Determine the (X, Y) coordinate at the center of the cell enclosing the given text.  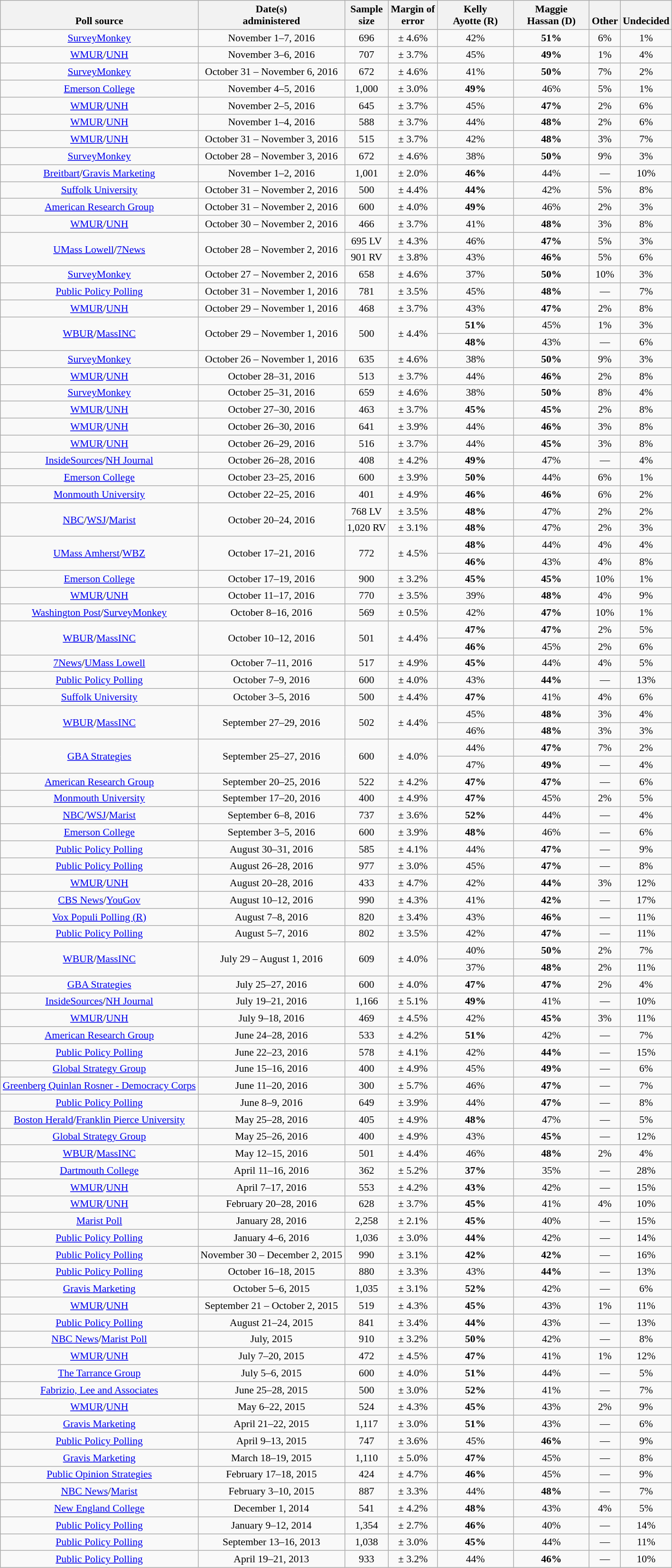
September 3–5, 2016 (271, 833)
January 4–6, 2016 (271, 1238)
June 22–23, 2016 (271, 1052)
October 11–17, 2016 (271, 596)
July 5–6, 2015 (271, 1373)
Breitbart/Gravis Marketing (100, 173)
1,020 RV (366, 528)
820 (366, 917)
± 2.1% (413, 1221)
April 21–22, 2015 (271, 1424)
The Tarrance Group (100, 1373)
February 17–18, 2015 (271, 1475)
April 11–16, 2016 (271, 1170)
June 24–28, 2016 (271, 1035)
469 (366, 1019)
Fabrizio, Lee and Associates (100, 1390)
± 3.8% (413, 258)
January 9–12, 2014 (271, 1525)
887 (366, 1492)
658 (366, 275)
September 20–25, 2016 (271, 782)
May 25–28, 2016 (271, 1120)
Boston Herald/Franklin Pierce University (100, 1120)
695 LV (366, 241)
± 2.7% (413, 1525)
October 7–11, 2016 (271, 663)
900 (366, 579)
NBC News/Marist (100, 1492)
513 (366, 376)
February 20–28, 2016 (271, 1204)
641 (366, 427)
January 28, 2016 (271, 1221)
401 (366, 494)
519 (366, 1306)
2,258 (366, 1221)
MaggieHassan (D) (551, 15)
362 (366, 1170)
October 22–25, 2016 (271, 494)
October 26–29, 2016 (271, 444)
772 (366, 553)
585 (366, 849)
October 23–25, 2016 (271, 478)
August 7–8, 2016 (271, 917)
April 19–21, 2013 (271, 1559)
May 12–15, 2016 (271, 1154)
October 8–16, 2016 (271, 613)
KellyAyotte (R) (476, 15)
522 (366, 782)
November 30 – December 2, 2015 (271, 1255)
1,035 (366, 1289)
502 (366, 722)
September 27–29, 2016 (271, 722)
Margin oferror (413, 15)
1,354 (366, 1525)
August 10–12, 2016 (271, 900)
October 7–9, 2016 (271, 680)
June 15–16, 2016 (271, 1069)
16% (646, 1255)
802 (366, 934)
UMass Amherst/WBZ (100, 553)
CBS News/YouGov (100, 900)
910 (366, 1339)
October 31 – November 6, 2016 (271, 72)
October 30 – November 2, 2016 (271, 224)
1,000 (366, 89)
November 1–7, 2016 (271, 38)
405 (366, 1120)
October 25–31, 2016 (271, 393)
NBC News/Marist Poll (100, 1339)
737 (366, 816)
September 25–27, 2016 (271, 756)
± 0.5% (413, 613)
October 20–24, 2016 (271, 520)
1,038 (366, 1542)
Vox Populi Polling (R) (100, 917)
977 (366, 866)
524 (366, 1407)
628 (366, 1204)
515 (366, 139)
UMass Lowell/7News (100, 250)
October 5–6, 2015 (271, 1289)
August 21–24, 2015 (271, 1323)
October 27 – November 2, 2016 (271, 275)
Public Opinion Strategies (100, 1475)
June 8–9, 2016 (271, 1103)
April 7–17, 2016 (271, 1188)
408 (366, 461)
468 (366, 308)
July, 2015 (271, 1339)
649 (366, 1103)
± 5.2% (413, 1170)
1,001 (366, 173)
October 26–28, 2016 (271, 461)
November 3–6, 2016 (271, 55)
October 28 – November 3, 2016 (271, 157)
March 18–19, 2015 (271, 1458)
July 7–20, 2015 (271, 1356)
July 25–27, 2016 (271, 984)
August 20–28, 2016 (271, 883)
17% (646, 900)
± 2.0% (413, 173)
May 25–26, 2016 (271, 1137)
Other (605, 15)
933 (366, 1559)
569 (366, 613)
635 (366, 359)
August 26–28, 2016 (271, 866)
October 3–5, 2016 (271, 697)
659 (366, 393)
Marist Poll (100, 1221)
February 3–10, 2015 (271, 1492)
1,117 (366, 1424)
October 31 – November 3, 2016 (271, 139)
December 1, 2014 (271, 1509)
August 5–7, 2016 (271, 934)
Greenberg Quinlan Rosner - Democracy Corps (100, 1086)
July 9–18, 2016 (271, 1019)
28% (646, 1170)
± 5.0% (413, 1458)
1,036 (366, 1238)
609 (366, 959)
707 (366, 55)
768 LV (366, 511)
June 25–28, 2015 (271, 1390)
901 RV (366, 258)
November 1–4, 2016 (271, 122)
433 (366, 883)
Washington Post/SurveyMonkey (100, 613)
September 17–20, 2016 (271, 798)
October 17–19, 2016 (271, 579)
424 (366, 1475)
July 29 – August 1, 2016 (271, 959)
July 19–21, 2016 (271, 1002)
841 (366, 1323)
October 26–30, 2016 (271, 427)
October 17–21, 2016 (271, 553)
September 13–16, 2013 (271, 1542)
Poll source (100, 15)
October 28 – November 2, 2016 (271, 250)
533 (366, 1035)
300 (366, 1086)
645 (366, 106)
880 (366, 1272)
October 26 – November 1, 2016 (271, 359)
588 (366, 122)
November 2–5, 2016 (271, 106)
696 (366, 38)
517 (366, 663)
November 1–2, 2016 (271, 173)
November 4–5, 2016 (271, 89)
May 6–22, 2015 (271, 1407)
October 27–30, 2016 (271, 410)
541 (366, 1509)
April 9–13, 2015 (271, 1441)
1,166 (366, 1002)
± 5.1% (413, 1002)
770 (366, 596)
October 28–31, 2016 (271, 376)
Samplesize (366, 15)
578 (366, 1052)
553 (366, 1188)
September 6–8, 2016 (271, 816)
781 (366, 292)
39% (476, 596)
October 10–12, 2016 (271, 638)
35% (551, 1170)
472 (366, 1356)
516 (366, 444)
7News/UMass Lowell (100, 663)
September 21 – October 2, 2015 (271, 1306)
463 (366, 410)
October 31 – November 1, 2016 (271, 292)
Date(s)administered (271, 15)
1,110 (366, 1458)
± 5.7% (413, 1086)
October 16–18, 2015 (271, 1272)
New England College (100, 1509)
Undecided (646, 15)
Dartmouth College (100, 1170)
747 (366, 1441)
August 30–31, 2016 (271, 849)
June 11–20, 2016 (271, 1086)
466 (366, 224)
